Output the [X, Y] coordinate of the center of the cell containing the given text.  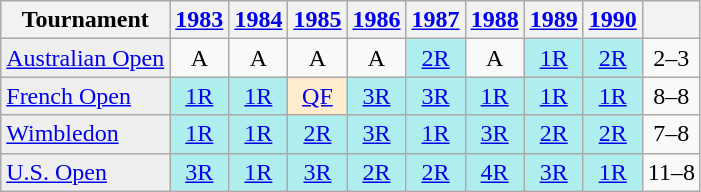
1984 [258, 20]
1988 [494, 20]
1983 [200, 20]
QF [318, 96]
7–8 [671, 134]
U.S. Open [86, 172]
Wimbledon [86, 134]
4R [494, 172]
11–8 [671, 172]
1986 [376, 20]
1985 [318, 20]
Tournament [86, 20]
2–3 [671, 58]
1987 [436, 20]
Australian Open [86, 58]
1989 [554, 20]
French Open [86, 96]
8–8 [671, 96]
1990 [612, 20]
